Return (x, y) of the center of cell containing provided text 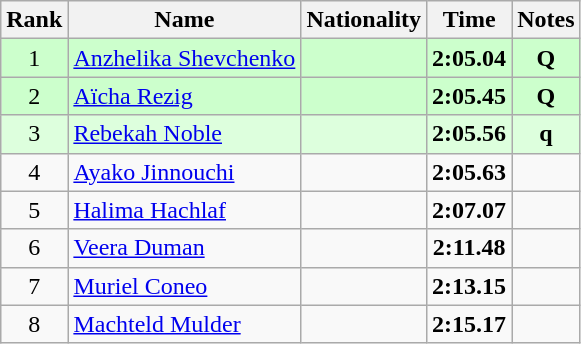
2:07.07 (470, 210)
2:13.15 (470, 286)
Aïcha Rezig (184, 96)
2:11.48 (470, 248)
Halima Hachlaf (184, 210)
2:05.04 (470, 58)
Notes (546, 20)
Anzhelika Shevchenko (184, 58)
q (546, 134)
Nationality (364, 20)
1 (34, 58)
2:05.56 (470, 134)
4 (34, 172)
Name (184, 20)
Ayako Jinnouchi (184, 172)
Time (470, 20)
2:05.45 (470, 96)
5 (34, 210)
Muriel Coneo (184, 286)
2 (34, 96)
3 (34, 134)
6 (34, 248)
Rebekah Noble (184, 134)
Rank (34, 20)
7 (34, 286)
Machteld Mulder (184, 324)
8 (34, 324)
2:15.17 (470, 324)
Veera Duman (184, 248)
2:05.63 (470, 172)
